Extract the (X, Y) coordinate from the center of the cell holding the provided text.  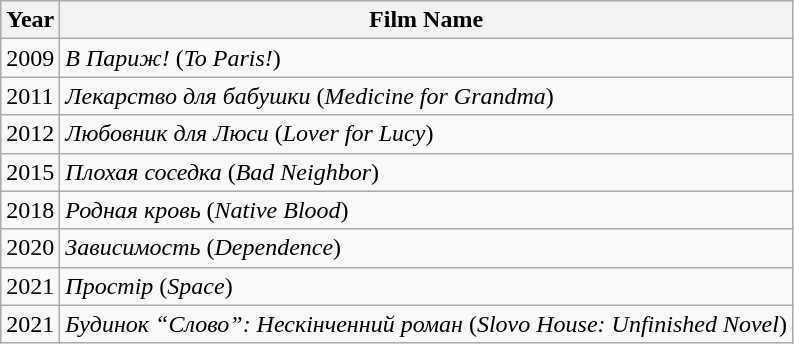
В Париж! (To Paris!) (426, 58)
2012 (30, 134)
Родная кровь (Native Blood) (426, 210)
2009 (30, 58)
Простір (Space) (426, 286)
Любовник для Люси (Lover for Lucy) (426, 134)
Лекарство для бабушки (Medicine for Grandma) (426, 96)
2018 (30, 210)
Зависимость (Dependence) (426, 248)
2020 (30, 248)
Будинок “Слово”: Нескінченний роман (Slovo House: Unfinished Novel) (426, 324)
Плохая соседка (Bad Neighbor) (426, 172)
Film Name (426, 20)
2011 (30, 96)
2015 (30, 172)
Year (30, 20)
